Capture the cell that displays the provided text and extract its (X, Y) central coordinate. 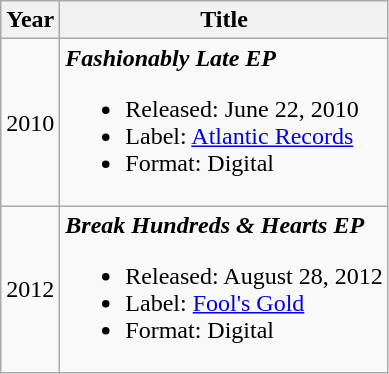
2010 (30, 122)
Title (224, 20)
Fashionably Late EPReleased: June 22, 2010Label: Atlantic RecordsFormat: Digital (224, 122)
Year (30, 20)
Break Hundreds & Hearts EPReleased: August 28, 2012Label: Fool's GoldFormat: Digital (224, 290)
2012 (30, 290)
